Return (X, Y) of the center of cell containing provided text 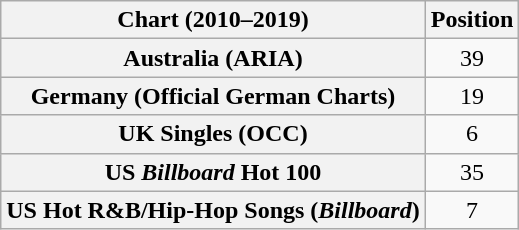
Australia (ARIA) (213, 58)
Chart (2010–2019) (213, 20)
39 (472, 58)
19 (472, 96)
Position (472, 20)
US Billboard Hot 100 (213, 172)
Germany (Official German Charts) (213, 96)
7 (472, 210)
35 (472, 172)
6 (472, 134)
UK Singles (OCC) (213, 134)
US Hot R&B/Hip-Hop Songs (Billboard) (213, 210)
